Detect which cell encompasses the target text, then output its (X, Y) center coordinate. 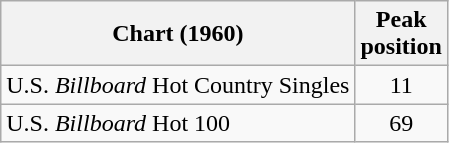
Peakposition (401, 34)
U.S. Billboard Hot 100 (178, 123)
U.S. Billboard Hot Country Singles (178, 85)
69 (401, 123)
Chart (1960) (178, 34)
11 (401, 85)
